Find where the given text appears and provide that cell's center as (X, Y) coordinate. 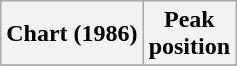
Chart (1986) (72, 34)
Peakposition (189, 34)
